For the text-containing cell, return its midpoint in (x, y) coordinate format. 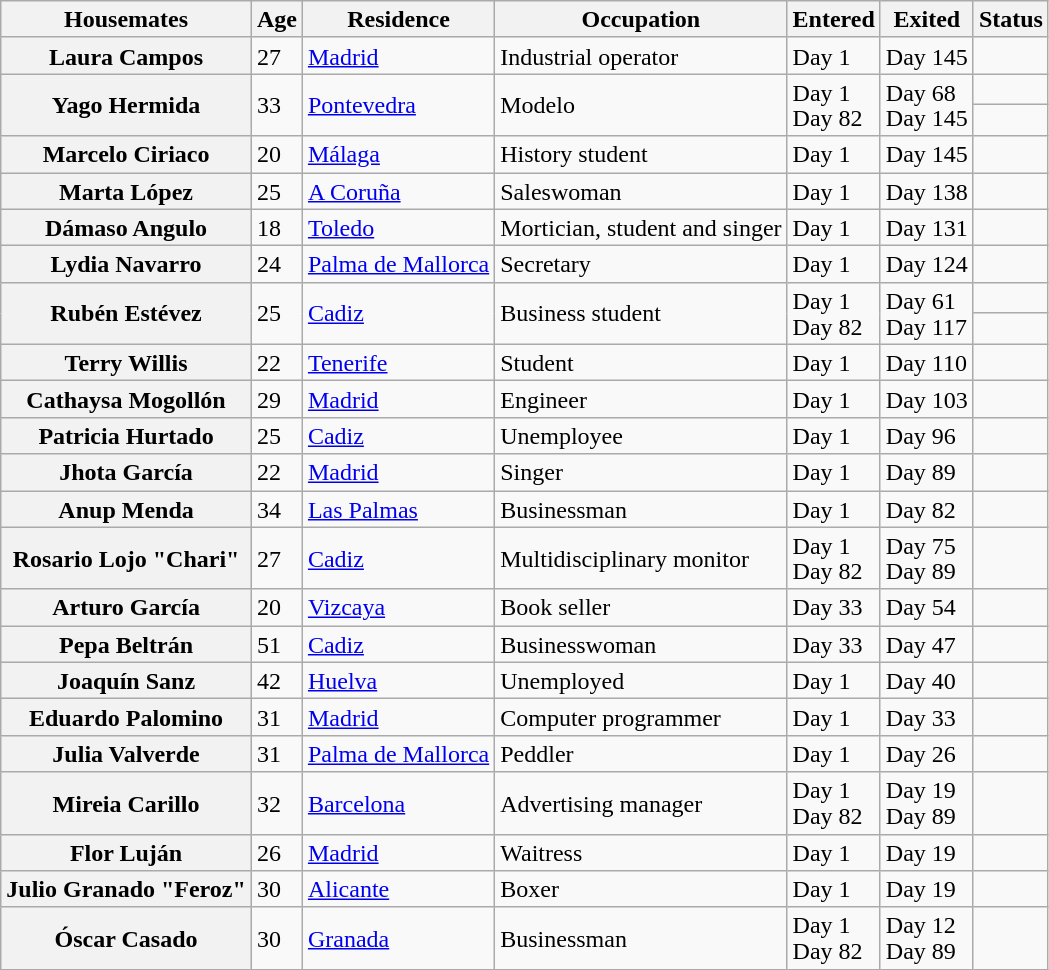
Granada (398, 938)
Lydia Navarro (126, 264)
Marcelo Ciriaco (126, 154)
Unemployee (641, 436)
18 (276, 228)
Day 47 (926, 644)
Day 110 (926, 362)
Yago Hermida (126, 105)
Rosario Lojo "Chari" (126, 558)
Day 138 (926, 190)
Eduardo Palomino (126, 718)
Day 131 (926, 228)
Occupation (641, 20)
Jhota García (126, 472)
42 (276, 680)
Peddler (641, 754)
34 (276, 508)
Day 124 (926, 264)
Julio Granado "Feroz" (126, 890)
Business student (641, 313)
Anup Menda (126, 508)
Day 19Day 89 (926, 803)
Day 12Day 89 (926, 938)
Day 68Day 145 (926, 105)
24 (276, 264)
Book seller (641, 608)
Status (1010, 20)
Day 89 (926, 472)
Industrial operator (641, 56)
Flor Luján (126, 852)
Marta López (126, 190)
Dámaso Angulo (126, 228)
Julia Valverde (126, 754)
Saleswoman (641, 190)
Day 75Day 89 (926, 558)
Unemployed (641, 680)
29 (276, 400)
Student (641, 362)
Day 61Day 117 (926, 313)
51 (276, 644)
Day 40 (926, 680)
Málaga (398, 154)
Las Palmas (398, 508)
Age (276, 20)
Patricia Hurtado (126, 436)
Arturo García (126, 608)
Day 54 (926, 608)
Terry Willis (126, 362)
Toledo (398, 228)
33 (276, 105)
Multidisciplinary monitor (641, 558)
Boxer (641, 890)
26 (276, 852)
Exited (926, 20)
A Coruña (398, 190)
32 (276, 803)
Modelo (641, 105)
History student (641, 154)
Secretary (641, 264)
Day 96 (926, 436)
Pontevedra (398, 105)
Singer (641, 472)
Alicante (398, 890)
Cathaysa Mogollón (126, 400)
Day 103 (926, 400)
Mireia Carillo (126, 803)
Advertising manager (641, 803)
Joaquín Sanz (126, 680)
Computer programmer (641, 718)
Day 26 (926, 754)
Pepa Beltrán (126, 644)
Rubén Estévez (126, 313)
Day 82 (926, 508)
Barcelona (398, 803)
Engineer (641, 400)
Laura Campos (126, 56)
Businesswoman (641, 644)
Huelva (398, 680)
Housemates (126, 20)
Óscar Casado (126, 938)
Tenerife (398, 362)
Entered (834, 20)
Residence (398, 20)
Waitress (641, 852)
Mortician, student and singer (641, 228)
Vizcaya (398, 608)
